Determine the (x, y) coordinate at the center of the cell enclosing the given text.  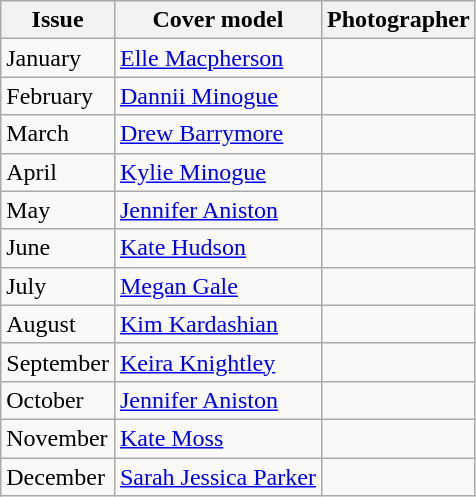
Issue (58, 20)
April (58, 172)
June (58, 248)
January (58, 58)
August (58, 324)
Dannii Minogue (218, 96)
May (58, 210)
February (58, 96)
October (58, 400)
March (58, 134)
Drew Barrymore (218, 134)
July (58, 286)
Kim Kardashian (218, 324)
Megan Gale (218, 286)
Kate Hudson (218, 248)
Elle Macpherson (218, 58)
Photographer (398, 20)
September (58, 362)
November (58, 438)
Cover model (218, 20)
Keira Knightley (218, 362)
Kate Moss (218, 438)
Kylie Minogue (218, 172)
Sarah Jessica Parker (218, 477)
December (58, 477)
